Detect which cell encompasses the target text, then output its [x, y] center coordinate. 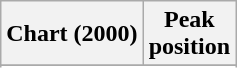
Chart (2000) [72, 34]
Peakposition [189, 34]
